Return [x, y] of the center of cell containing provided text 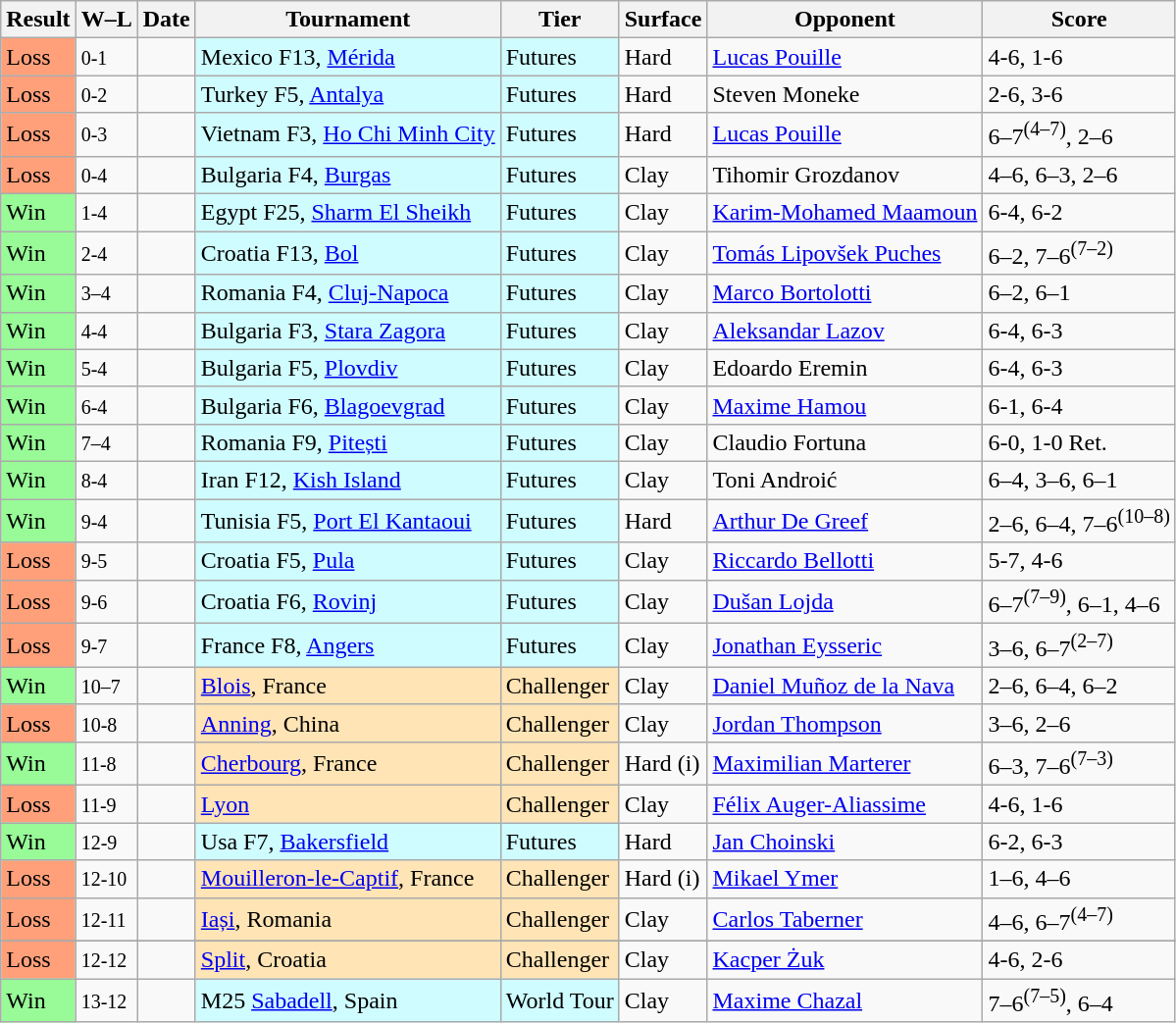
Dušan Lojda [845, 602]
9-7 [106, 645]
11-8 [106, 763]
Mouilleron-le-Captif, France [347, 879]
Lyon [347, 804]
Cherbourg, France [347, 763]
Karim-Mohamed Maamoun [845, 213]
M25 Sabadell, Spain [347, 1000]
3–6, 6–7(2–7) [1079, 645]
Bulgaria F4, Burgas [347, 175]
Tier [559, 20]
Jan Choinski [845, 842]
8-4 [106, 480]
World Tour [559, 1000]
Marco Bortolotti [845, 293]
Tournament [347, 20]
Bulgaria F6, Blagoevgrad [347, 405]
4-4 [106, 331]
Jonathan Eysseric [845, 645]
Jordan Thompson [845, 723]
Score [1079, 20]
Croatia F6, Rovinj [347, 602]
4–6, 6–3, 2–6 [1079, 175]
Usa F7, Bakersfield [347, 842]
6-4 [106, 405]
Bulgaria F5, Plovdiv [347, 368]
9-6 [106, 602]
Split, Croatia [347, 960]
Turkey F5, Antalya [347, 94]
7–6(7–5), 6–4 [1079, 1000]
Opponent [845, 20]
Riccardo Bellotti [845, 561]
Result [38, 20]
Surface [663, 20]
Edoardo Eremin [845, 368]
4–6, 6–7(4–7) [1079, 920]
0-1 [106, 57]
Tihomir Grozdanov [845, 175]
Maxime Hamou [845, 405]
Aleksandar Lazov [845, 331]
Maxime Chazal [845, 1000]
10–7 [106, 686]
6-0, 1-0 Ret. [1079, 442]
6–4, 3–6, 6–1 [1079, 480]
Anning, China [347, 723]
0-4 [106, 175]
4-6, 2-6 [1079, 960]
Egypt F25, Sharm El Sheikh [347, 213]
Blois, France [347, 686]
11-9 [106, 804]
Romania F4, Cluj-Napoca [347, 293]
France F8, Angers [347, 645]
12-10 [106, 879]
Arthur De Greef [845, 522]
Kacper Żuk [845, 960]
13-12 [106, 1000]
6–7(7–9), 6–1, 4–6 [1079, 602]
12-9 [106, 842]
12-12 [106, 960]
9-5 [106, 561]
Date [167, 20]
6-1, 6-4 [1079, 405]
Iran F12, Kish Island [347, 480]
2–6, 6–4, 6–2 [1079, 686]
Tomás Lipovšek Puches [845, 253]
Mikael Ymer [845, 879]
9-4 [106, 522]
5-7, 4-6 [1079, 561]
Carlos Taberner [845, 920]
Steven Moneke [845, 94]
3–6, 2–6 [1079, 723]
Maximilian Marterer [845, 763]
6–2, 6–1 [1079, 293]
W–L [106, 20]
Toni Androić [845, 480]
1-4 [106, 213]
Daniel Muñoz de la Nava [845, 686]
Tunisia F5, Port El Kantaoui [347, 522]
0-3 [106, 135]
6–3, 7–6(7–3) [1079, 763]
Mexico F13, Mérida [347, 57]
10-8 [106, 723]
Vietnam F3, Ho Chi Minh City [347, 135]
Claudio Fortuna [845, 442]
Iași, Romania [347, 920]
7–4 [106, 442]
12-11 [106, 920]
6-2, 6-3 [1079, 842]
6–7(4–7), 2–6 [1079, 135]
Félix Auger-Aliassime [845, 804]
3–4 [106, 293]
Croatia F13, Bol [347, 253]
6-4, 6-2 [1079, 213]
Romania F9, Pitești [347, 442]
2-4 [106, 253]
Bulgaria F3, Stara Zagora [347, 331]
5-4 [106, 368]
2-6, 3-6 [1079, 94]
Croatia F5, Pula [347, 561]
0-2 [106, 94]
1–6, 4–6 [1079, 879]
6–2, 7–6(7–2) [1079, 253]
2–6, 6–4, 7–6(10–8) [1079, 522]
